Locate the cell with the specified text and output its (X, Y) center coordinate. 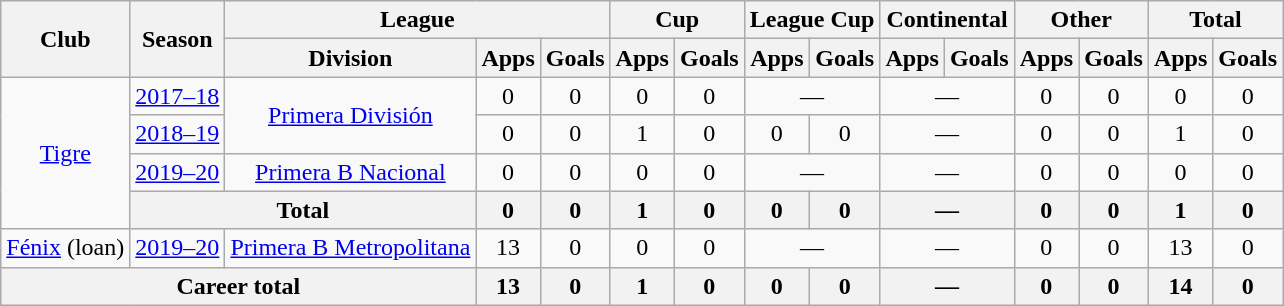
2017–18 (178, 96)
Fénix (loan) (66, 248)
Primera B Metropolitana (350, 248)
Primera División (350, 115)
14 (1180, 286)
Division (350, 58)
League Cup (812, 20)
Other (1081, 20)
League (418, 20)
Season (178, 39)
Cup (677, 20)
Primera B Nacional (350, 172)
Continental (947, 20)
Career total (238, 286)
Tigre (66, 153)
Club (66, 39)
2018–19 (178, 134)
